Locate the cell with the specified text and output its [X, Y] center coordinate. 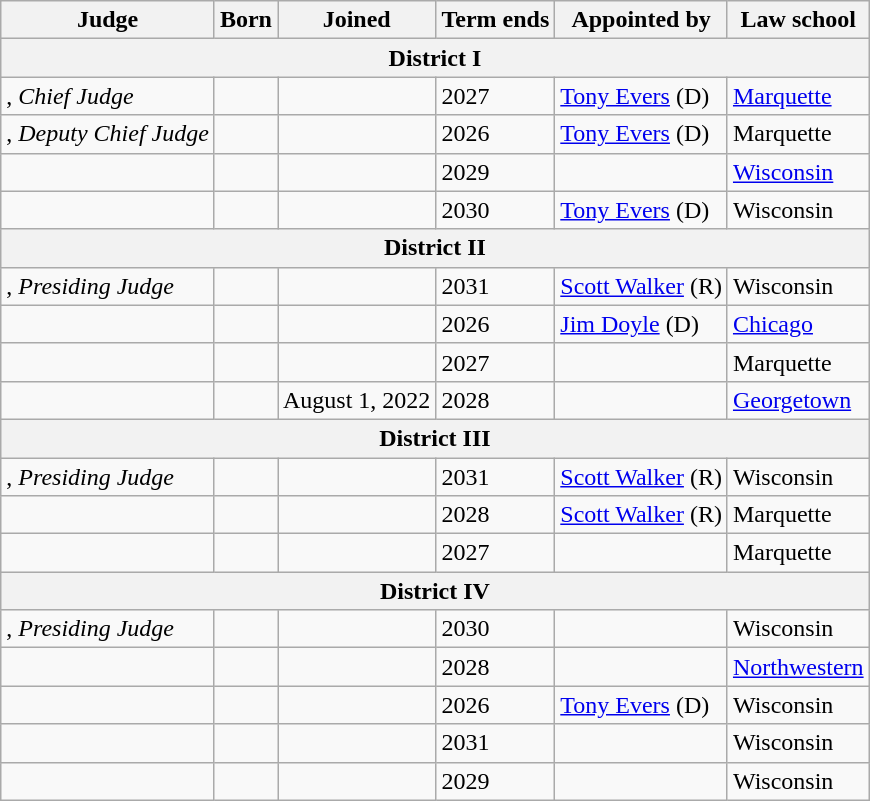
District II [435, 248]
Term ends [496, 20]
Northwestern [798, 667]
Georgetown [798, 400]
District I [435, 58]
Jim Doyle (D) [642, 324]
Joined [357, 20]
Law school [798, 20]
Chicago [798, 324]
Appointed by [642, 20]
Judge [108, 20]
District IV [435, 591]
, Deputy Chief Judge [108, 134]
Born [246, 20]
District III [435, 438]
, Chief Judge [108, 96]
August 1, 2022 [357, 400]
